Determine the [x, y] coordinate at the center of the cell enclosing the given text.  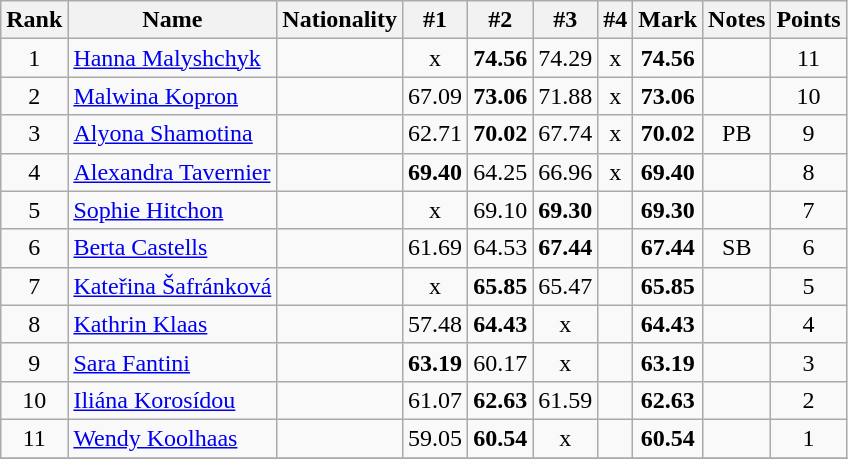
61.07 [436, 400]
61.59 [566, 400]
67.09 [436, 96]
67.74 [566, 134]
Points [808, 20]
Hanna Malyshchyk [172, 58]
74.29 [566, 58]
64.25 [500, 172]
Iliána Korosídou [172, 400]
57.48 [436, 324]
Sophie Hitchon [172, 210]
61.69 [436, 248]
Name [172, 20]
Notes [737, 20]
Nationality [340, 20]
Malwina Kopron [172, 96]
Kathrin Klaas [172, 324]
#4 [616, 20]
Rank [34, 20]
Kateřina Šafránková [172, 286]
66.96 [566, 172]
Alexandra Tavernier [172, 172]
#3 [566, 20]
71.88 [566, 96]
Wendy Koolhaas [172, 438]
#2 [500, 20]
Berta Castells [172, 248]
59.05 [436, 438]
62.71 [436, 134]
PB [737, 134]
65.47 [566, 286]
60.17 [500, 362]
#1 [436, 20]
69.10 [500, 210]
64.53 [500, 248]
Sara Fantini [172, 362]
Mark [668, 20]
Alyona Shamotina [172, 134]
SB [737, 248]
